Detect which cell encompasses the target text, then output its [x, y] center coordinate. 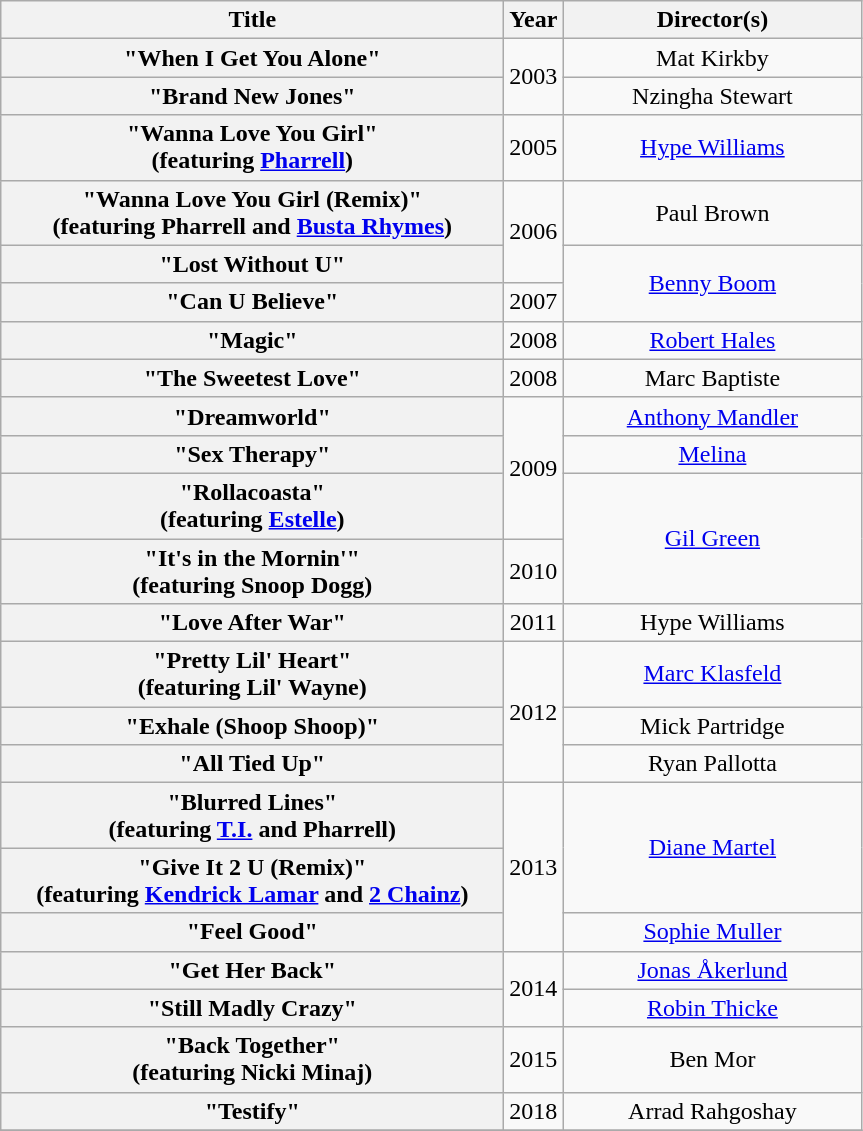
"Feel Good" [252, 932]
Paul Brown [712, 212]
2009 [534, 468]
2012 [534, 712]
"Sex Therapy" [252, 454]
"It's in the Mornin'"(featuring Snoop Dogg) [252, 570]
"Get Her Back" [252, 970]
Diane Martel [712, 848]
Mick Partridge [712, 726]
"Exhale (Shoop Shoop)" [252, 726]
"Dreamworld" [252, 416]
2006 [534, 232]
Title [252, 20]
Jonas Åkerlund [712, 970]
Year [534, 20]
2018 [534, 1111]
Arrad Rahgoshay [712, 1111]
Mat Kirkby [712, 58]
"Brand New Jones" [252, 96]
"Testify" [252, 1111]
Robin Thicke [712, 1008]
"Blurred Lines"(featuring T.I. and Pharrell) [252, 816]
"Wanna Love You Girl (Remix)"(featuring Pharrell and Busta Rhymes) [252, 212]
Nzingha Stewart [712, 96]
Ryan Pallotta [712, 764]
"When I Get You Alone" [252, 58]
Marc Baptiste [712, 378]
"Still Madly Crazy" [252, 1008]
Marc Klasfeld [712, 674]
2007 [534, 302]
Benny Boom [712, 283]
"Give It 2 U (Remix)"(featuring Kendrick Lamar and 2 Chainz) [252, 880]
2013 [534, 867]
Director(s) [712, 20]
2005 [534, 148]
2003 [534, 77]
"Love After War" [252, 623]
"The Sweetest Love" [252, 378]
Sophie Muller [712, 932]
2015 [534, 1060]
"Back Together"(featuring Nicki Minaj) [252, 1060]
2011 [534, 623]
Robert Hales [712, 340]
"All Tied Up" [252, 764]
"Rollacoasta"(featuring Estelle) [252, 506]
Anthony Mandler [712, 416]
"Pretty Lil' Heart"(featuring Lil' Wayne) [252, 674]
Gil Green [712, 538]
"Lost Without U" [252, 264]
"Can U Believe" [252, 302]
2010 [534, 570]
Ben Mor [712, 1060]
"Wanna Love You Girl"(featuring Pharrell) [252, 148]
2014 [534, 989]
"Magic" [252, 340]
Melina [712, 454]
